Detect which cell encompasses the target text, then output its (X, Y) center coordinate. 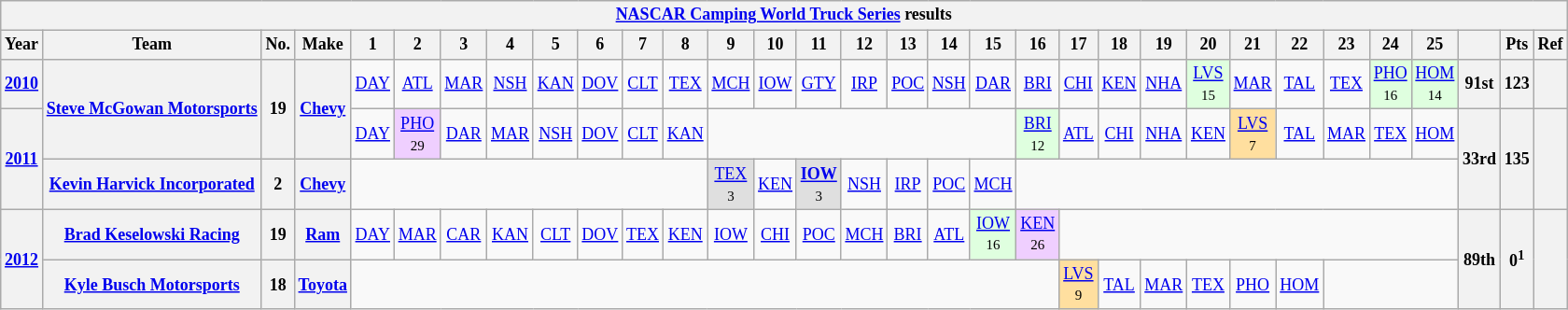
12 (864, 45)
Pts (1517, 45)
No. (278, 45)
5 (555, 45)
PHO29 (417, 134)
89th (1480, 260)
7 (643, 45)
Ref (1550, 45)
4 (511, 45)
Steve McGowan Motorsports (151, 108)
11 (819, 45)
123 (1517, 84)
NASCAR Camping World Truck Series results (784, 15)
KEN26 (1038, 234)
Kevin Harvick Incorporated (151, 184)
GTY (819, 84)
2010 (22, 84)
BRI12 (1038, 134)
TEX3 (731, 184)
13 (908, 45)
2011 (22, 159)
17 (1079, 45)
21 (1253, 45)
PHO (1253, 285)
Brad Keselowski Racing (151, 234)
15 (993, 45)
33rd (1480, 159)
3 (464, 45)
8 (685, 45)
91st (1480, 84)
PHO16 (1391, 84)
1 (372, 45)
16 (1038, 45)
LVS7 (1253, 134)
2012 (22, 260)
10 (776, 45)
Kyle Busch Motorsports (151, 285)
LVS9 (1079, 285)
HOM14 (1435, 84)
6 (600, 45)
23 (1347, 45)
9 (731, 45)
25 (1435, 45)
135 (1517, 159)
22 (1299, 45)
20 (1209, 45)
IOW16 (993, 234)
01 (1517, 260)
CAR (464, 234)
Team (151, 45)
24 (1391, 45)
Ram (323, 234)
Toyota (323, 285)
Year (22, 45)
Make (323, 45)
IOW3 (819, 184)
14 (948, 45)
LVS15 (1209, 84)
